Capture the cell that displays the provided text and extract its [x, y] central coordinate. 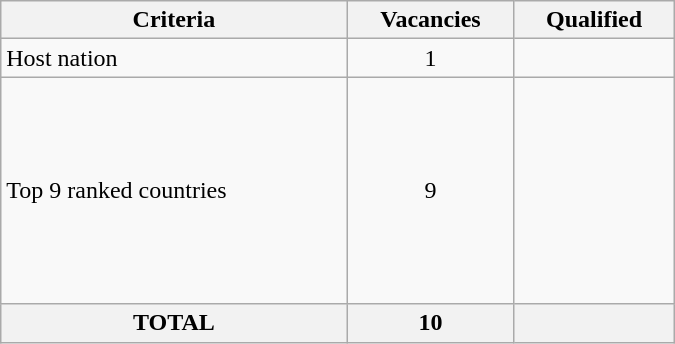
9 [430, 190]
Qualified [594, 20]
Host nation [174, 58]
Top 9 ranked countries [174, 190]
Vacancies [430, 20]
1 [430, 58]
TOTAL [174, 323]
Criteria [174, 20]
10 [430, 323]
